Determine the (X, Y) coordinate at the center of the cell enclosing the given text.  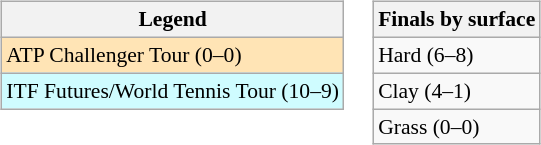
ITF Futures/World Tennis Tour (10–9) (172, 91)
Hard (6–8) (456, 55)
Clay (4–1) (456, 91)
Legend (172, 20)
ATP Challenger Tour (0–0) (172, 55)
Finals by surface (456, 20)
Grass (0–0) (456, 127)
